Search for the cell housing the specified text and yield its [X, Y] center coordinate. 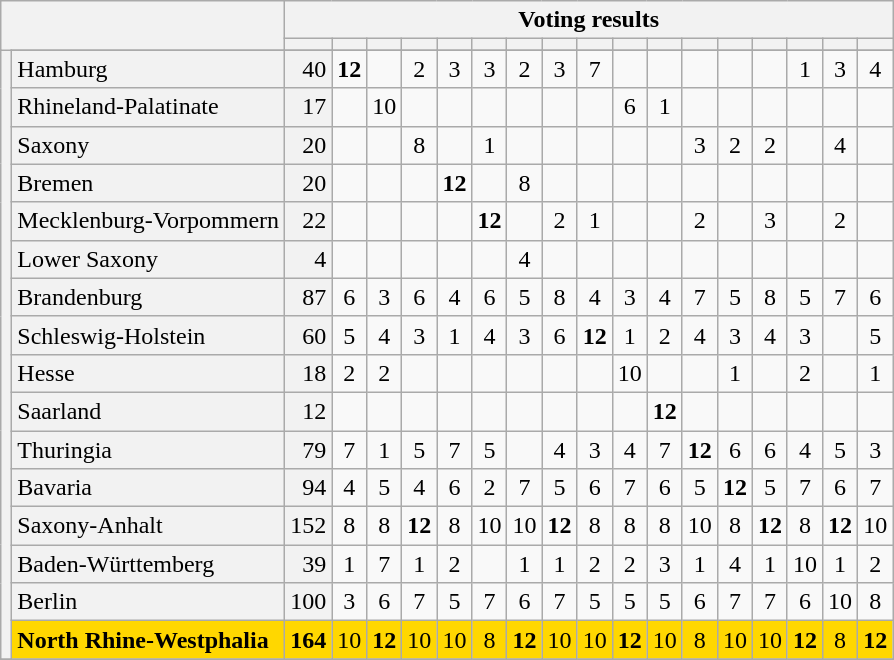
Thuringia [148, 449]
Hesse [148, 373]
Saxony-Anhalt [148, 526]
Bremen [148, 183]
Baden-Württemberg [148, 564]
Rhineland-Palatinate [148, 107]
Voting results [589, 20]
79 [308, 449]
Saxony [148, 145]
Lower Saxony [148, 259]
Schleswig-Holstein [148, 335]
18 [308, 373]
Berlin [148, 602]
94 [308, 488]
Brandenburg [148, 297]
Hamburg [148, 69]
North Rhine-Westphalia [148, 640]
22 [308, 221]
152 [308, 526]
Bavaria [148, 488]
Mecklenburg-Vorpommern [148, 221]
100 [308, 602]
39 [308, 564]
87 [308, 297]
40 [308, 69]
164 [308, 640]
Saarland [148, 411]
60 [308, 335]
17 [308, 107]
